Pinpoint the cell where the given text exists, returning its (X, Y) midpoint coordinate. 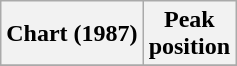
Peakposition (189, 34)
Chart (1987) (72, 34)
